Extract the [X, Y] coordinate from the center of the cell holding the provided text.  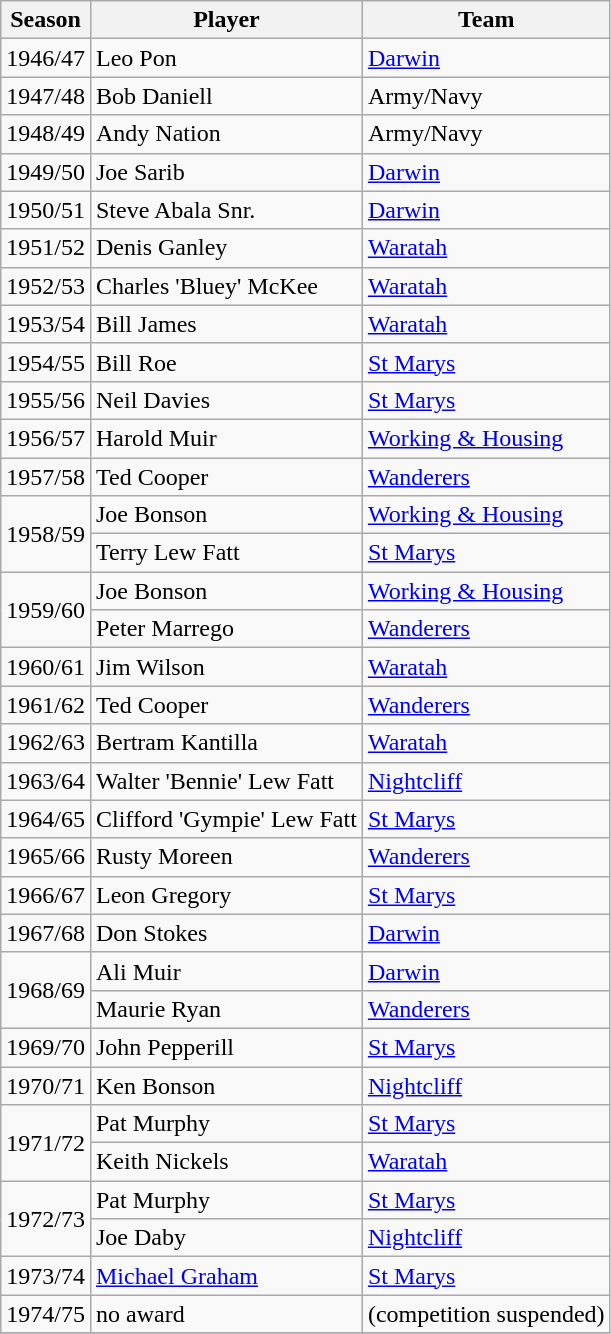
Bob Daniell [226, 96]
no award [226, 1314]
1948/49 [46, 134]
Don Stokes [226, 933]
1972/73 [46, 1219]
Season [46, 20]
1974/75 [46, 1314]
1953/54 [46, 324]
1954/55 [46, 362]
1965/66 [46, 857]
Bertram Kantilla [226, 743]
Joe Daby [226, 1238]
1959/60 [46, 610]
Harold Muir [226, 438]
Ken Bonson [226, 1085]
Peter Marrego [226, 629]
Steve Abala Snr. [226, 210]
1946/47 [46, 58]
1969/70 [46, 1047]
Maurie Ryan [226, 1009]
1964/65 [46, 819]
1970/71 [46, 1085]
Leo Pon [226, 58]
1967/68 [46, 933]
Ali Muir [226, 971]
Keith Nickels [226, 1162]
1966/67 [46, 895]
1973/74 [46, 1276]
John Pepperill [226, 1047]
Bill James [226, 324]
Player [226, 20]
Terry Lew Fatt [226, 553]
1962/63 [46, 743]
Neil Davies [226, 400]
1950/51 [46, 210]
(competition suspended) [486, 1314]
1949/50 [46, 172]
Bill Roe [226, 362]
Jim Wilson [226, 667]
Team [486, 20]
1952/53 [46, 286]
Rusty Moreen [226, 857]
Denis Ganley [226, 248]
1958/59 [46, 534]
Charles 'Bluey' McKee [226, 286]
1955/56 [46, 400]
1956/57 [46, 438]
1947/48 [46, 96]
Andy Nation [226, 134]
Leon Gregory [226, 895]
1968/69 [46, 990]
1951/52 [46, 248]
1957/58 [46, 477]
Clifford 'Gympie' Lew Fatt [226, 819]
Walter 'Bennie' Lew Fatt [226, 781]
1960/61 [46, 667]
Joe Sarib [226, 172]
Michael Graham [226, 1276]
1963/64 [46, 781]
1971/72 [46, 1143]
1961/62 [46, 705]
